From the cell containing the given text, extract its center point as (x, y) coordinate. 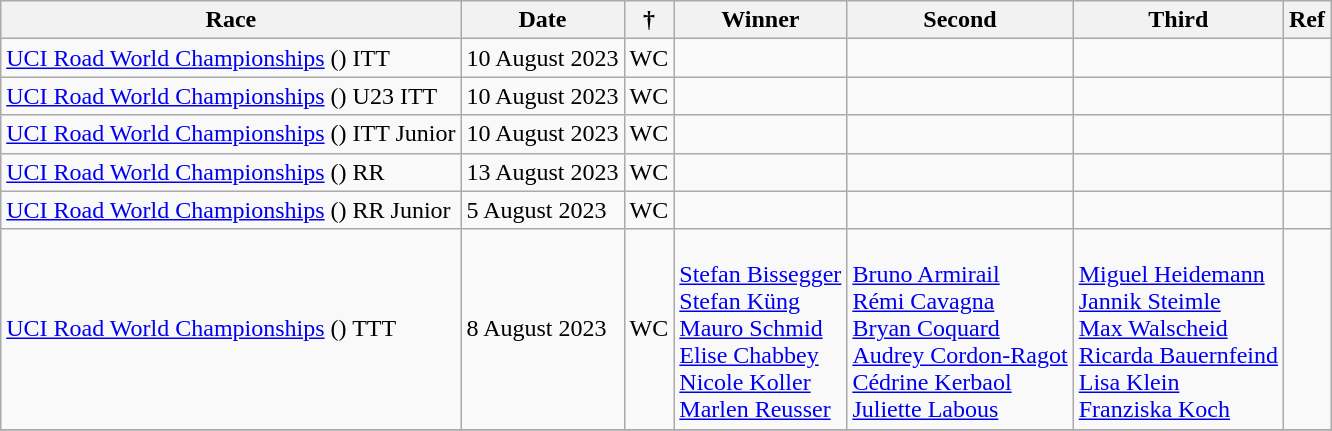
UCI Road World Championships () U23 ITT (231, 96)
Third (1178, 20)
Race (231, 20)
Winner (760, 20)
UCI Road World Championships () RR Junior (231, 210)
UCI Road World Championships () RR (231, 172)
8 August 2023 (542, 329)
† (649, 20)
13 August 2023 (542, 172)
Ref (1308, 20)
UCI Road World Championships () TTT (231, 329)
Bruno ArmirailRémi CavagnaBryan CoquardAudrey Cordon-RagotCédrine KerbaolJuliette Labous (960, 329)
Date (542, 20)
Stefan BisseggerStefan KüngMauro SchmidElise ChabbeyNicole KollerMarlen Reusser (760, 329)
UCI Road World Championships () ITT Junior (231, 134)
5 August 2023 (542, 210)
Miguel HeidemannJannik SteimleMax WalscheidRicarda BauernfeindLisa KleinFranziska Koch (1178, 329)
UCI Road World Championships () ITT (231, 58)
Second (960, 20)
